Return the [x, y] coordinate for the center point of the cell that contains the specified text.  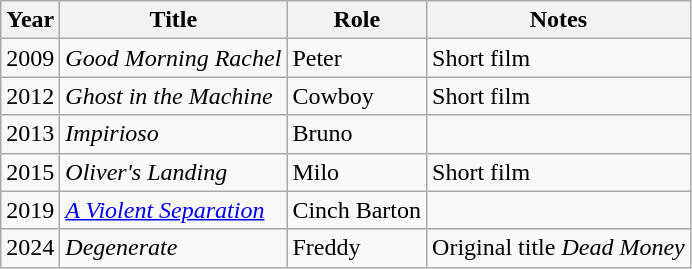
Impirioso [174, 134]
Role [357, 20]
2015 [30, 172]
Cinch Barton [357, 210]
Milo [357, 172]
Title [174, 20]
2013 [30, 134]
2009 [30, 58]
2024 [30, 248]
2019 [30, 210]
Good Morning Rachel [174, 58]
Cowboy [357, 96]
Oliver's Landing [174, 172]
Original title Dead Money [559, 248]
Freddy [357, 248]
Degenerate [174, 248]
2012 [30, 96]
Peter [357, 58]
Notes [559, 20]
Year [30, 20]
Ghost in the Machine [174, 96]
Bruno [357, 134]
A Violent Separation [174, 210]
